From the cell containing the given text, extract its center point as (x, y) coordinate. 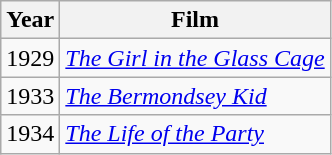
1933 (30, 96)
Film (195, 20)
The Girl in the Glass Cage (195, 58)
The Life of the Party (195, 134)
1929 (30, 58)
Year (30, 20)
1934 (30, 134)
The Bermondsey Kid (195, 96)
